Scan for the cell matching the given text and deliver its [x, y] coordinate at center. 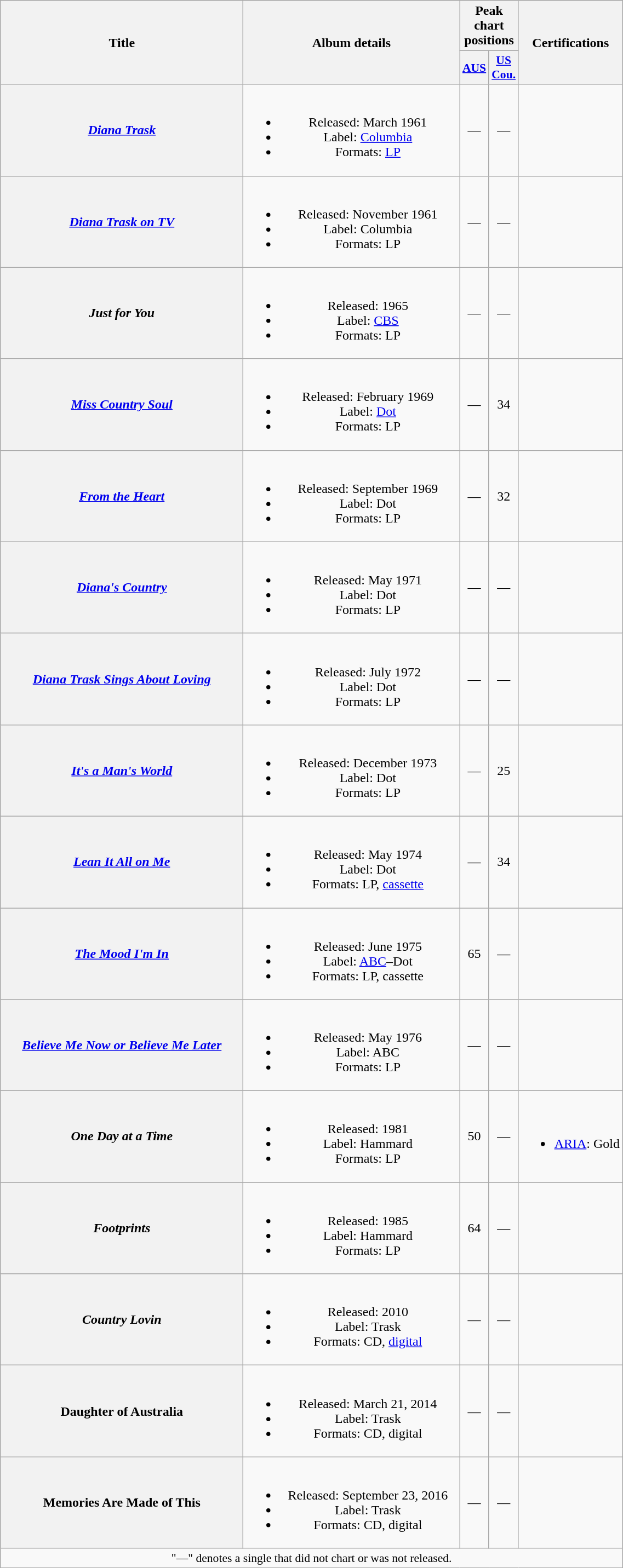
Released: November 1961Label: ColumbiaFormats: LP [352, 221]
Diana Trask Sings About Loving [122, 679]
25 [504, 770]
Released: December 1973Label: DotFormats: LP [352, 770]
64 [475, 1228]
Released: May 1974Label: DotFormats: LP, cassette [352, 862]
USCou. [504, 68]
Released: February 1969Label: DotFormats: LP [352, 404]
Country Lovin [122, 1320]
Certifications [570, 43]
Footprints [122, 1228]
Released: 2010Label: TraskFormats: CD, digital [352, 1320]
Released: 1981Label: HammardFormats: LP [352, 1137]
Released: March 1961Label: ColumbiaFormats: LP [352, 130]
Released: July 1972Label: DotFormats: LP [352, 679]
One Day at a Time [122, 1137]
The Mood I'm In [122, 954]
Daughter of Australia [122, 1411]
From the Heart [122, 496]
Diana Trask on TV [122, 221]
Released: 1965Label: CBSFormats: LP [352, 313]
Released: May 1976Label: ABCFormats: LP [352, 1045]
Album details [352, 43]
Released: September 23, 2016Label: TraskFormats: CD, digital [352, 1503]
ARIA: Gold [570, 1137]
AUS [475, 68]
Released: May 1971Label: DotFormats: LP [352, 587]
Released: March 21, 2014Label: TraskFormats: CD, digital [352, 1411]
Diana's Country [122, 587]
50 [475, 1137]
Released: September 1969Label: DotFormats: LP [352, 496]
Lean It All on Me [122, 862]
Title [122, 43]
Released: 1985Label: HammardFormats: LP [352, 1228]
Released: June 1975Label: ABC–DotFormats: LP, cassette [352, 954]
It's a Man's World [122, 770]
32 [504, 496]
Diana Trask [122, 130]
Memories Are Made of This [122, 1503]
Peakchartpositions [489, 26]
"—" denotes a single that did not chart or was not released. [312, 1558]
Believe Me Now or Believe Me Later [122, 1045]
Miss Country Soul [122, 404]
Just for You [122, 313]
65 [475, 954]
